Find where the given text appears and provide that cell's center as (x, y) coordinate. 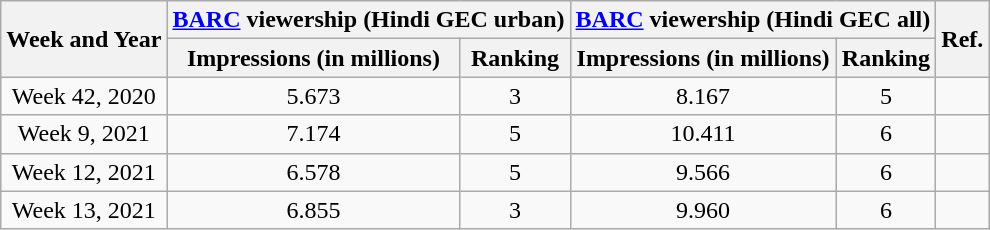
5.673 (314, 96)
Week 9, 2021 (84, 134)
Week 13, 2021 (84, 210)
Ref. (962, 39)
10.411 (703, 134)
BARC viewership (Hindi GEC all) (753, 20)
6.578 (314, 172)
8.167 (703, 96)
6.855 (314, 210)
Week and Year (84, 39)
Week 42, 2020 (84, 96)
9.566 (703, 172)
Week 12, 2021 (84, 172)
7.174 (314, 134)
BARC viewership (Hindi GEC urban) (368, 20)
9.960 (703, 210)
